Detect which cell encompasses the target text, then output its (X, Y) center coordinate. 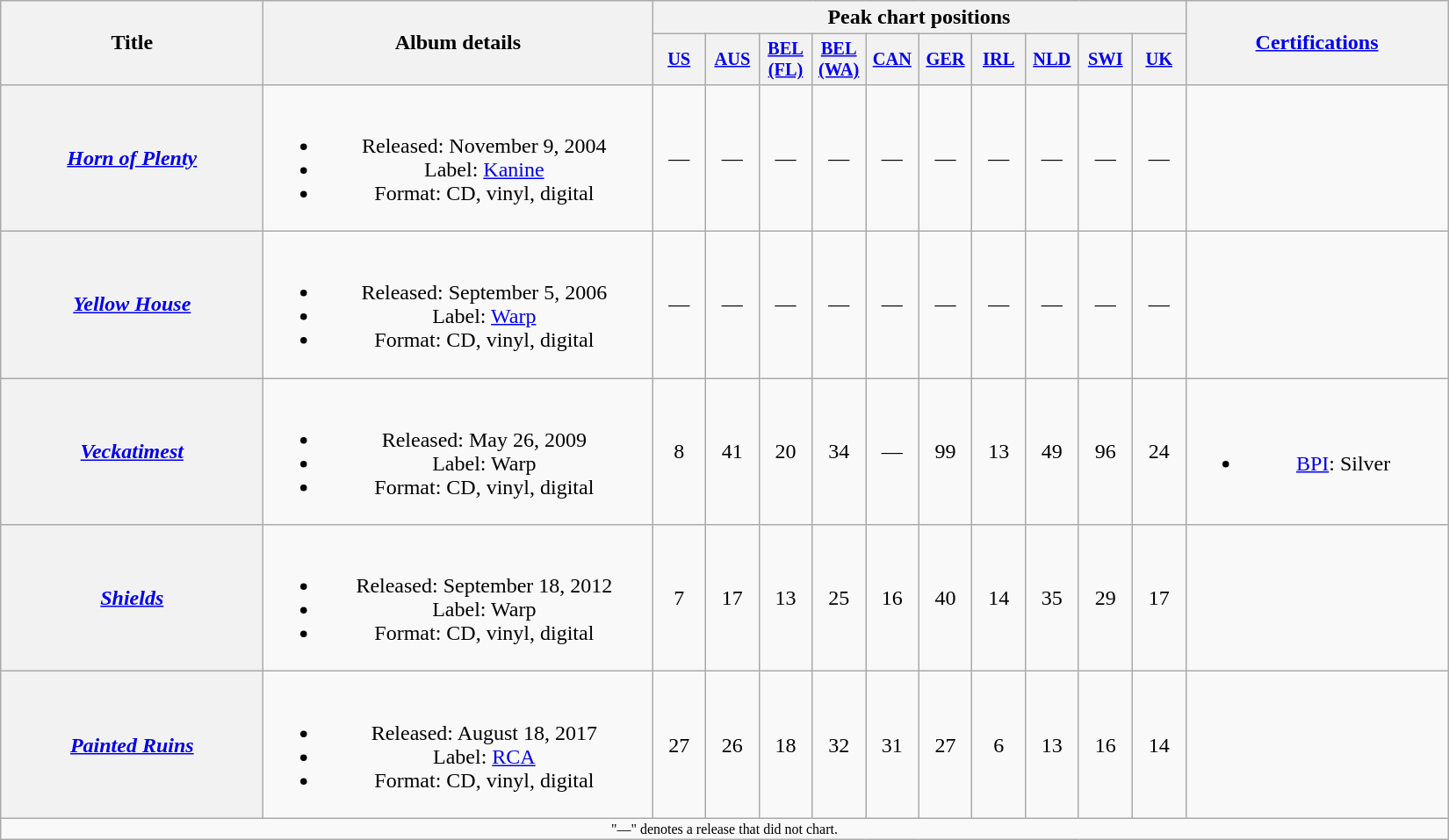
UK (1159, 60)
Veckatimest (132, 451)
Horn of Plenty (132, 158)
Peak chart positions (919, 18)
Released: November 9, 2004Label: KanineFormat: CD, vinyl, digital (458, 158)
Released: September 18, 2012Label: WarpFormat: CD, vinyl, digital (458, 599)
26 (732, 744)
Title (132, 43)
SWI (1105, 60)
49 (1052, 451)
US (680, 60)
99 (945, 451)
7 (680, 599)
Album details (458, 43)
BEL(WA) (840, 60)
34 (840, 451)
96 (1105, 451)
Certifications (1317, 43)
35 (1052, 599)
Released: May 26, 2009Label: WarpFormat: CD, vinyl, digital (458, 451)
24 (1159, 451)
25 (840, 599)
BEL(FL) (785, 60)
"—" denotes a release that did not chart. (724, 829)
20 (785, 451)
Released: September 5, 2006Label: WarpFormat: CD, vinyl, digital (458, 305)
40 (945, 599)
BPI: Silver (1317, 451)
Painted Ruins (132, 744)
IRL (999, 60)
Yellow House (132, 305)
NLD (1052, 60)
32 (840, 744)
Shields (132, 599)
29 (1105, 599)
18 (785, 744)
6 (999, 744)
8 (680, 451)
CAN (892, 60)
Released: August 18, 2017Label: RCAFormat: CD, vinyl, digital (458, 744)
GER (945, 60)
41 (732, 451)
AUS (732, 60)
31 (892, 744)
